Provide the [x, y] coordinate of the cell's center where the given text is located.  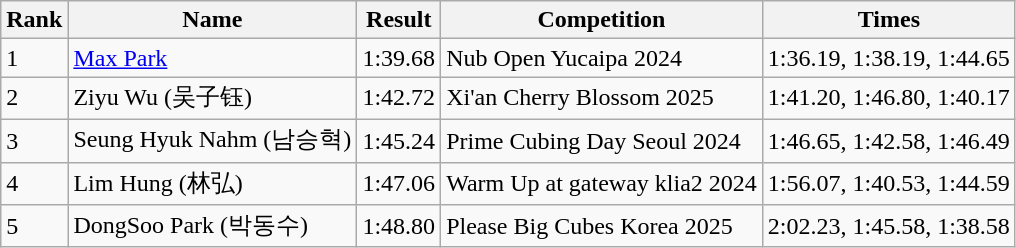
5 [34, 226]
Result [399, 20]
2:02.23, 1:45.58, 1:38.58 [888, 226]
1:48.80 [399, 226]
Max Park [212, 58]
DongSoo Park (박동수) [212, 226]
3 [34, 140]
Lim Hung (林弘) [212, 184]
1:41.20, 1:46.80, 1:40.17 [888, 98]
1:46.65, 1:42.58, 1:46.49 [888, 140]
1:39.68 [399, 58]
1:56.07, 1:40.53, 1:44.59 [888, 184]
2 [34, 98]
Competition [602, 20]
1:47.06 [399, 184]
Times [888, 20]
Ziyu Wu (吴子钰) [212, 98]
Prime Cubing Day Seoul 2024 [602, 140]
Please Big Cubes Korea 2025 [602, 226]
1:36.19, 1:38.19, 1:44.65 [888, 58]
1:42.72 [399, 98]
Warm Up at gateway klia2 2024 [602, 184]
4 [34, 184]
Xi'an Cherry Blossom 2025 [602, 98]
1 [34, 58]
Rank [34, 20]
Nub Open Yucaipa 2024 [602, 58]
1:45.24 [399, 140]
Name [212, 20]
Seung Hyuk Nahm (남승혁) [212, 140]
